Determine the (X, Y) coordinate at the center of the cell enclosing the given text.  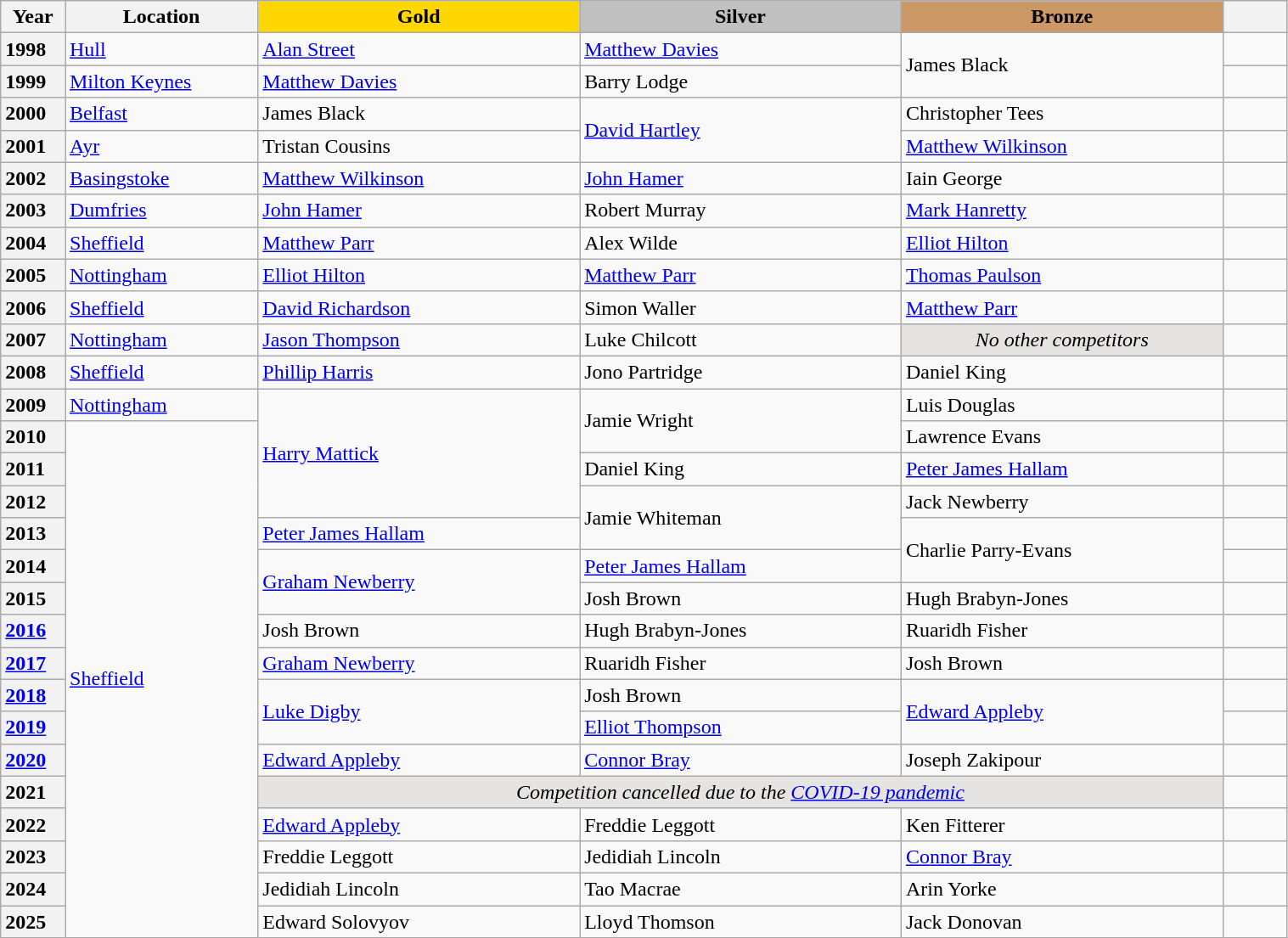
Jason Thompson (419, 340)
Location (161, 17)
2012 (33, 502)
Ken Fitterer (1061, 824)
2006 (33, 307)
Hull (161, 49)
2003 (33, 211)
2014 (33, 566)
Belfast (161, 114)
2002 (33, 178)
Jamie Wright (740, 421)
2011 (33, 469)
Luke Digby (419, 711)
Silver (740, 17)
Edward Solovyov (419, 921)
1998 (33, 49)
2019 (33, 727)
2024 (33, 889)
David Hartley (740, 130)
Barry Lodge (740, 81)
Jack Donovan (1061, 921)
Year (33, 17)
Jack Newberry (1061, 502)
2013 (33, 534)
2004 (33, 243)
2016 (33, 631)
Basingstoke (161, 178)
Luis Douglas (1061, 405)
Christopher Tees (1061, 114)
2010 (33, 437)
2018 (33, 695)
Alex Wilde (740, 243)
Bronze (1061, 17)
2009 (33, 405)
Lloyd Thomson (740, 921)
Charlie Parry-Evans (1061, 550)
Harry Mattick (419, 453)
No other competitors (1061, 340)
2001 (33, 146)
Joseph Zakipour (1061, 760)
2020 (33, 760)
Gold (419, 17)
Dumfries (161, 211)
Milton Keynes (161, 81)
Alan Street (419, 49)
Lawrence Evans (1061, 437)
Simon Waller (740, 307)
2022 (33, 824)
2021 (33, 792)
2017 (33, 663)
Arin Yorke (1061, 889)
Ayr (161, 146)
Jamie Whiteman (740, 518)
David Richardson (419, 307)
Tao Macrae (740, 889)
Elliot Thompson (740, 727)
Thomas Paulson (1061, 275)
Competition cancelled due to the COVID-19 pandemic (740, 792)
2007 (33, 340)
Luke Chilcott (740, 340)
2005 (33, 275)
2000 (33, 114)
1999 (33, 81)
Phillip Harris (419, 372)
2015 (33, 598)
Tristan Cousins (419, 146)
2023 (33, 857)
Robert Murray (740, 211)
Jono Partridge (740, 372)
2025 (33, 921)
Mark Hanretty (1061, 211)
2008 (33, 372)
Iain George (1061, 178)
